From the cell containing the given text, extract its center point as [x, y] coordinate. 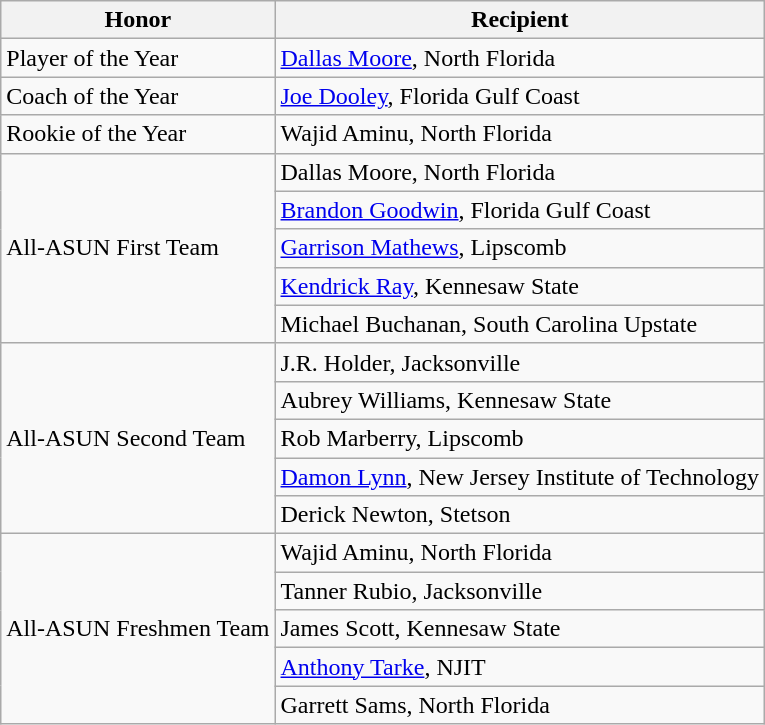
Rob Marberry, Lipscomb [520, 438]
Aubrey Williams, Kennesaw State [520, 400]
All-ASUN Second Team [138, 438]
Player of the Year [138, 58]
Tanner Rubio, Jacksonville [520, 591]
Kendrick Ray, Kennesaw State [520, 286]
Derick Newton, Stetson [520, 515]
Anthony Tarke, NJIT [520, 667]
Honor [138, 20]
Recipient [520, 20]
J.R. Holder, Jacksonville [520, 362]
Coach of the Year [138, 96]
All-ASUN Freshmen Team [138, 629]
Garrison Mathews, Lipscomb [520, 248]
Garrett Sams, North Florida [520, 705]
Joe Dooley, Florida Gulf Coast [520, 96]
Rookie of the Year [138, 134]
James Scott, Kennesaw State [520, 629]
All-ASUN First Team [138, 248]
Damon Lynn, New Jersey Institute of Technology [520, 477]
Brandon Goodwin, Florida Gulf Coast [520, 210]
Michael Buchanan, South Carolina Upstate [520, 324]
